Return the (X, Y) coordinate for the center point of the cell that contains the specified text.  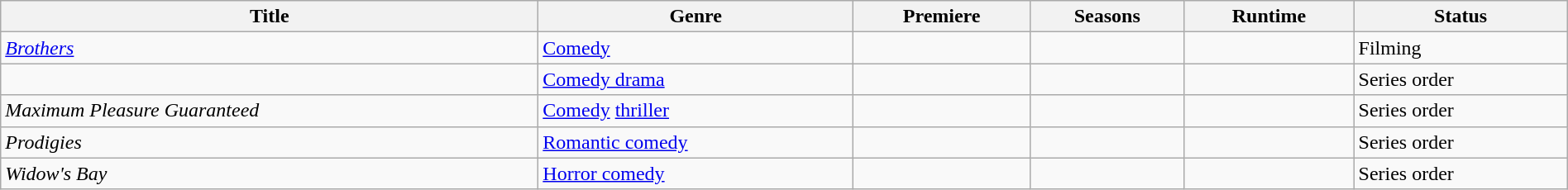
Genre (696, 17)
Comedy (696, 48)
Premiere (942, 17)
Horror comedy (696, 173)
Comedy drama (696, 79)
Title (270, 17)
Romantic comedy (696, 142)
Prodigies (270, 142)
Runtime (1269, 17)
Status (1460, 17)
Comedy thriller (696, 111)
Widow's Bay (270, 173)
Seasons (1107, 17)
Filming (1460, 48)
Brothers (270, 48)
Maximum Pleasure Guaranteed (270, 111)
